Output the (X, Y) coordinate of the center of the cell containing the given text.  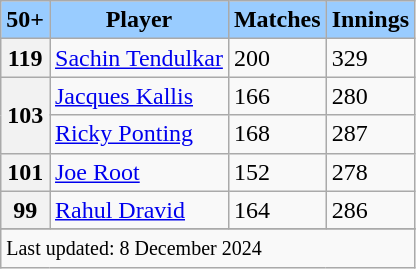
103 (26, 115)
152 (277, 172)
280 (370, 96)
101 (26, 172)
Jacques Kallis (140, 96)
Joe Root (140, 172)
Matches (277, 20)
99 (26, 210)
329 (370, 58)
164 (277, 210)
119 (26, 58)
Innings (370, 20)
Ricky Ponting (140, 134)
Last updated: 8 December 2024 (208, 248)
Sachin Tendulkar (140, 58)
50+ (26, 20)
168 (277, 134)
Player (140, 20)
166 (277, 96)
287 (370, 134)
Rahul Dravid (140, 210)
286 (370, 210)
200 (277, 58)
278 (370, 172)
